Identify which cell holds the provided text, then report its (x, y) central coordinate. 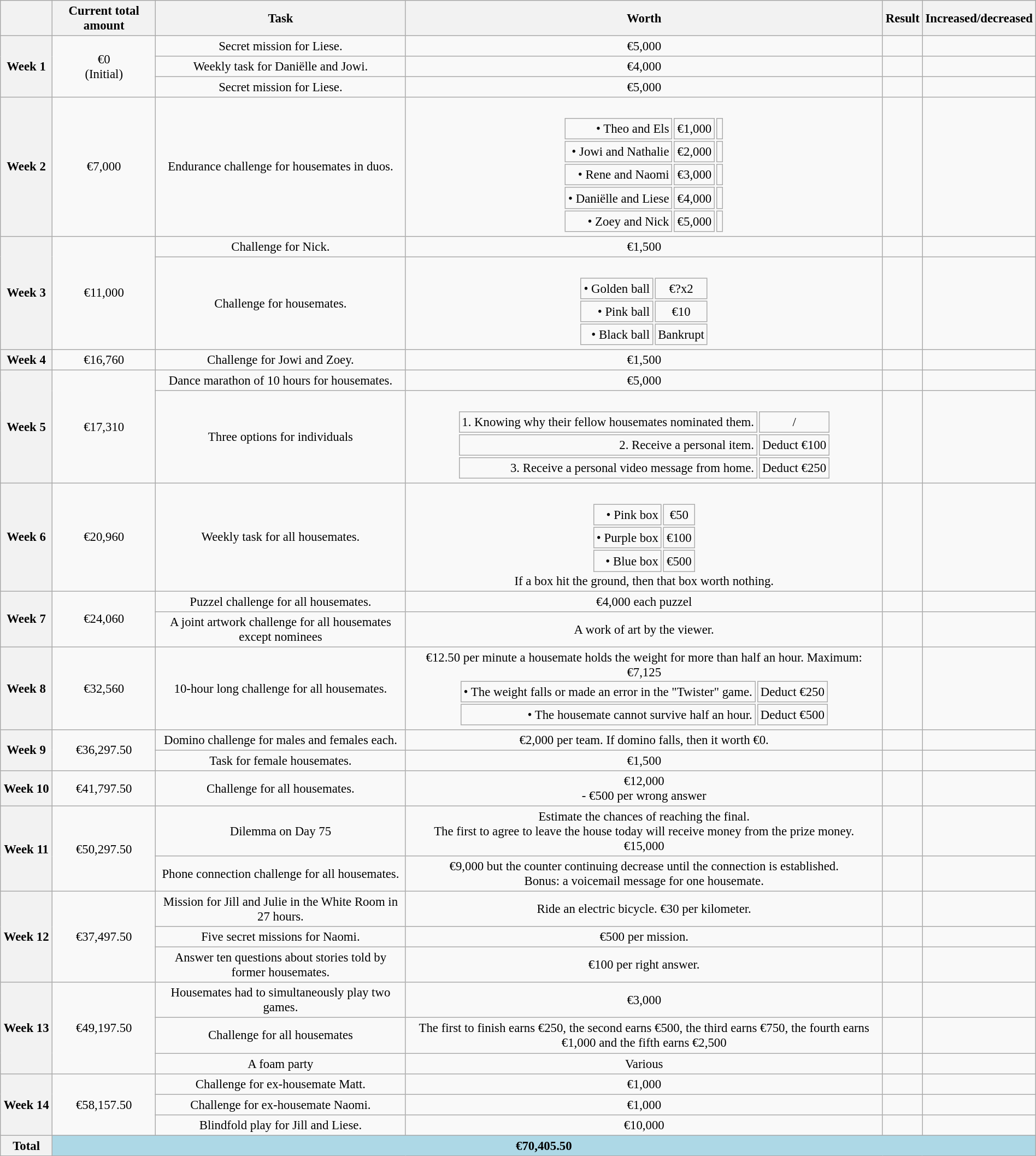
• Rene and Naomi (619, 175)
€100 per right answer. (644, 965)
Challenge for Nick. (281, 246)
€2,000 (695, 152)
• Golden ball (616, 288)
Week 3 (26, 293)
Bankrupt (681, 334)
Challenge for all housemates. (281, 789)
The first to finish earns €250, the second earns €500, the third earns €750, the fourth earns €1,000 and the fifth earns €2,500 (644, 1036)
€36,297.50 (104, 751)
Three options for individuals (281, 437)
Current total amount (104, 19)
€17,310 (104, 426)
• Zoey and Nick (619, 221)
Dilemma on Day 75 (281, 831)
€58,157.50 (104, 1105)
Week 2 (26, 167)
€70,405.50 (544, 1146)
€500 per mission. (644, 937)
€2,000 per team. If domino falls, then it worth €0. (644, 740)
• Golden ball €?x2 • Pink ball €10 • Black ball Bankrupt (644, 303)
Weekly task for Daniëlle and Jowi. (281, 67)
Domino challenge for males and females each. (281, 740)
Week 11 (26, 849)
Ride an electric bicycle. €30 per kilometer. (644, 909)
10-hour long challenge for all housemates. (281, 688)
Result (903, 19)
• The housemate cannot survive half an hour. (608, 715)
Dance marathon of 10 hours for housemates. (281, 380)
€12,000- €500 per wrong answer (644, 789)
• Pink ball (616, 311)
Increased/decreased (979, 19)
Five secret missions for Naomi. (281, 937)
Puzzel challenge for all housemates. (281, 601)
• Daniëlle and Liese (619, 198)
€100 (679, 538)
Housemates had to simultaneously play two games. (281, 1000)
• Black ball (616, 334)
€0(Initial) (104, 67)
Deduct €500 (792, 715)
• Theo and Els (619, 129)
€11,000 (104, 293)
2. Receive a personal item. (608, 445)
Task (281, 19)
Mission for Jill and Julie in the White Room in 27 hours. (281, 909)
€41,797.50 (104, 789)
• Theo and Els €1,000 • Jowi and Nathalie €2,000 • Rene and Naomi €3,000 • Daniëlle and Liese €4,000 • Zoey and Nick €5,000 (644, 167)
Week 13 (26, 1028)
3. Receive a personal video message from home. (608, 469)
Phone connection challenge for all housemates. (281, 874)
• Blue box (627, 561)
Week 8 (26, 688)
€4,000 each puzzel (644, 601)
€37,497.50 (104, 937)
• The weight falls or made an error in the "Twister" game. (608, 692)
€7,000 (104, 167)
Week 10 (26, 789)
€50,297.50 (104, 849)
1. Knowing why their fellow housemates nominated them. (608, 422)
Endurance challenge for housemates in duos. (281, 167)
Various (644, 1064)
Challenge for all housemates (281, 1036)
€50 (679, 515)
Estimate the chances of reaching the final.The first to agree to leave the house today will receive money from the prize money.€15,000 (644, 831)
Week 7 (26, 619)
€20,960 (104, 538)
Challenge for ex-housemate Matt. (281, 1084)
Deduct €100 (794, 445)
Week 9 (26, 751)
€49,197.50 (104, 1028)
Week 6 (26, 538)
€10 (681, 311)
Worth (644, 19)
€32,560 (104, 688)
A foam party (281, 1064)
Week 4 (26, 360)
• Pink box (627, 515)
€500 (679, 561)
Week 5 (26, 426)
Week 12 (26, 937)
€16,760 (104, 360)
€10,000 (644, 1125)
Challenge for housemates. (281, 303)
Total (26, 1146)
Week 14 (26, 1105)
A joint artwork challenge for all housemates except nominees (281, 629)
A work of art by the viewer. (644, 629)
€?x2 (681, 288)
• Pink box €50 • Purple box €100 • Blue box €500 If a box hit the ground, then that box worth nothing. (644, 538)
Week 1 (26, 67)
€24,060 (104, 619)
Blindfold play for Jill and Liese. (281, 1125)
Answer ten questions about stories told by former housemates. (281, 965)
Challenge for ex-housemate Naomi. (281, 1105)
• Jowi and Nathalie (619, 152)
Task for female housemates. (281, 760)
/ (794, 422)
Challenge for Jowi and Zoey. (281, 360)
€9,000 but the counter continuing decrease until the connection is established.Bonus: a voicemail message for one housemate. (644, 874)
• Purple box (627, 538)
Weekly task for all housemates. (281, 538)
